Search for the cell housing the specified text and yield its (X, Y) center coordinate. 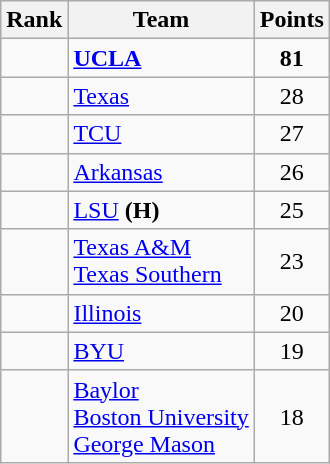
28 (292, 96)
81 (292, 58)
Arkansas (161, 172)
UCLA (161, 58)
20 (292, 313)
Rank (34, 20)
25 (292, 210)
19 (292, 351)
LSU (H) (161, 210)
Illinois (161, 313)
26 (292, 172)
Points (292, 20)
BYU (161, 351)
18 (292, 416)
Texas (161, 96)
27 (292, 134)
BaylorBoston UniversityGeorge Mason (161, 416)
23 (292, 262)
TCU (161, 134)
Team (161, 20)
Texas A&MTexas Southern (161, 262)
